Identify which cell holds the provided text, then report its (x, y) central coordinate. 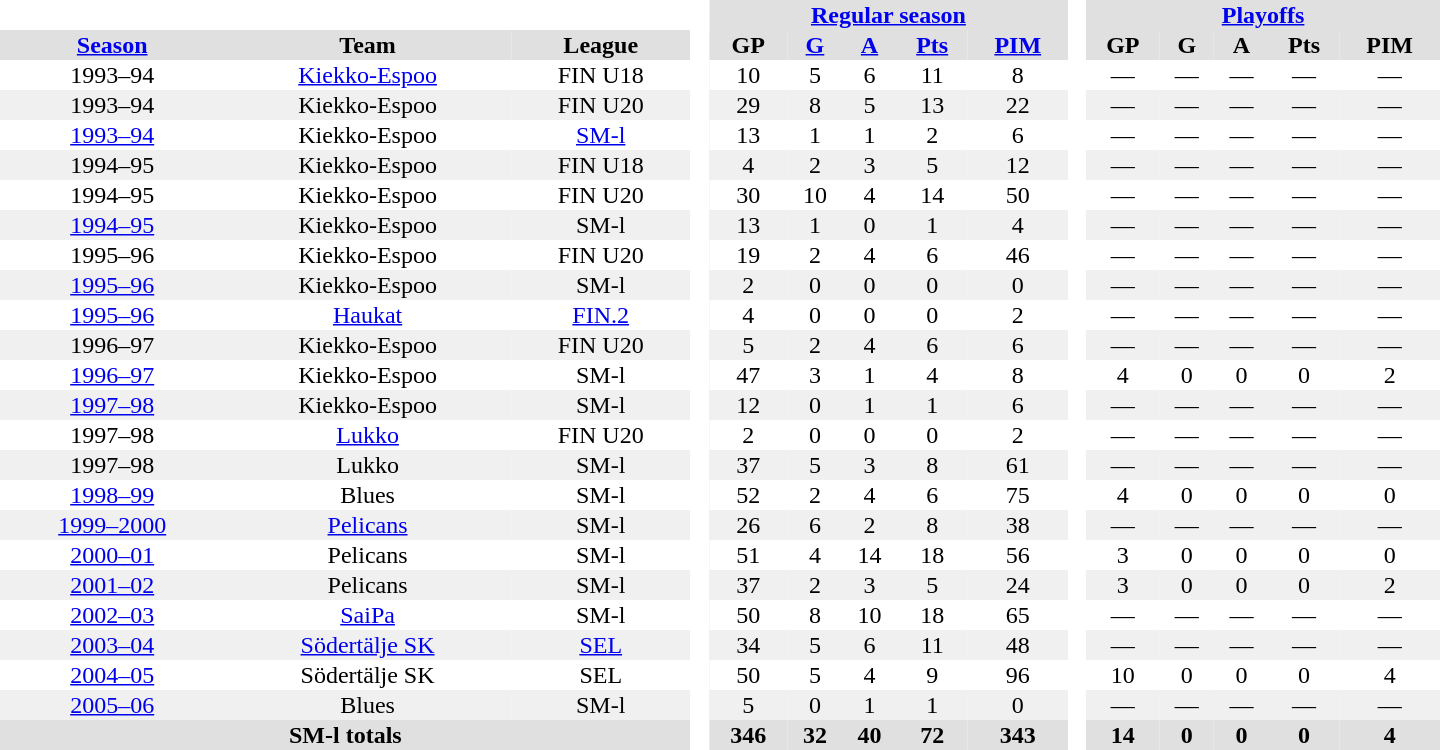
52 (748, 495)
22 (1018, 105)
51 (748, 555)
Season (112, 45)
24 (1018, 585)
30 (748, 195)
2003–04 (112, 645)
32 (816, 735)
56 (1018, 555)
SM-l totals (346, 735)
2002–03 (112, 615)
72 (932, 735)
Team (367, 45)
47 (748, 375)
38 (1018, 525)
34 (748, 645)
19 (748, 255)
Regular season (888, 15)
Playoffs (1263, 15)
9 (932, 675)
2000–01 (112, 555)
2001–02 (112, 585)
40 (870, 735)
2004–05 (112, 675)
343 (1018, 735)
96 (1018, 675)
FIN.2 (601, 315)
1998–99 (112, 495)
48 (1018, 645)
1999–2000 (112, 525)
65 (1018, 615)
346 (748, 735)
29 (748, 105)
Haukat (367, 315)
26 (748, 525)
2005–06 (112, 705)
League (601, 45)
61 (1018, 465)
75 (1018, 495)
46 (1018, 255)
SaiPa (367, 615)
